For the text-containing cell, return its midpoint in [x, y] coordinate format. 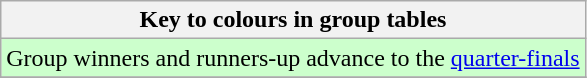
Key to colours in group tables [293, 20]
Group winners and runners-up advance to the quarter-finals [293, 58]
